Identify which cell holds the provided text, then report its (X, Y) central coordinate. 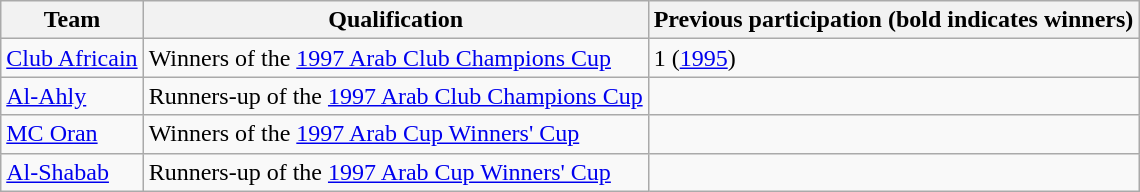
Winners of the 1997 Arab Cup Winners' Cup (396, 134)
Winners of the 1997 Arab Club Champions Cup (396, 58)
Al-Ahly (72, 96)
1 (1995) (894, 58)
Previous participation (bold indicates winners) (894, 20)
Al-Shabab (72, 172)
MC Oran (72, 134)
Runners-up of the 1997 Arab Club Champions Cup (396, 96)
Runners-up of the 1997 Arab Cup Winners' Cup (396, 172)
Qualification (396, 20)
Club Africain (72, 58)
Team (72, 20)
